For the text-containing cell, return its midpoint in [X, Y] coordinate format. 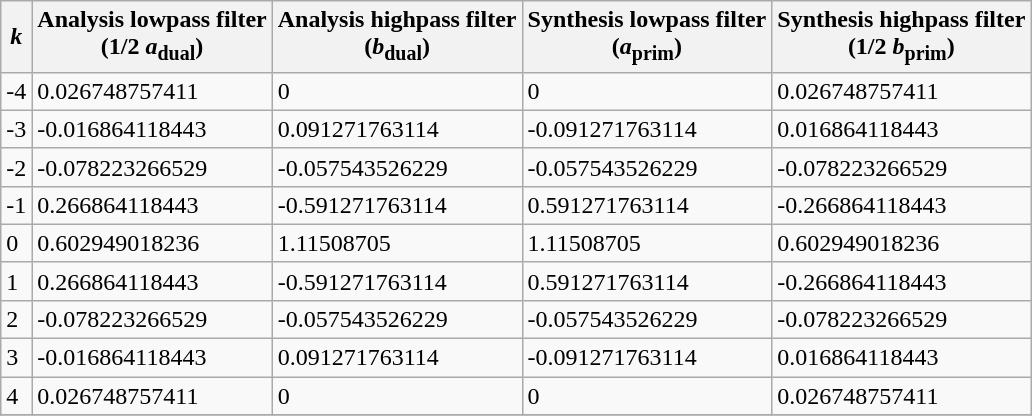
-1 [16, 205]
Synthesis highpass filter(1/2 bprim) [902, 36]
1 [16, 281]
-3 [16, 129]
Analysis lowpass filter(1/2 adual) [152, 36]
Synthesis lowpass filter(aprim) [647, 36]
k [16, 36]
3 [16, 358]
-4 [16, 91]
4 [16, 396]
-2 [16, 167]
2 [16, 319]
Analysis highpass filter(bdual) [397, 36]
